Search for the cell housing the specified text and yield its (x, y) center coordinate. 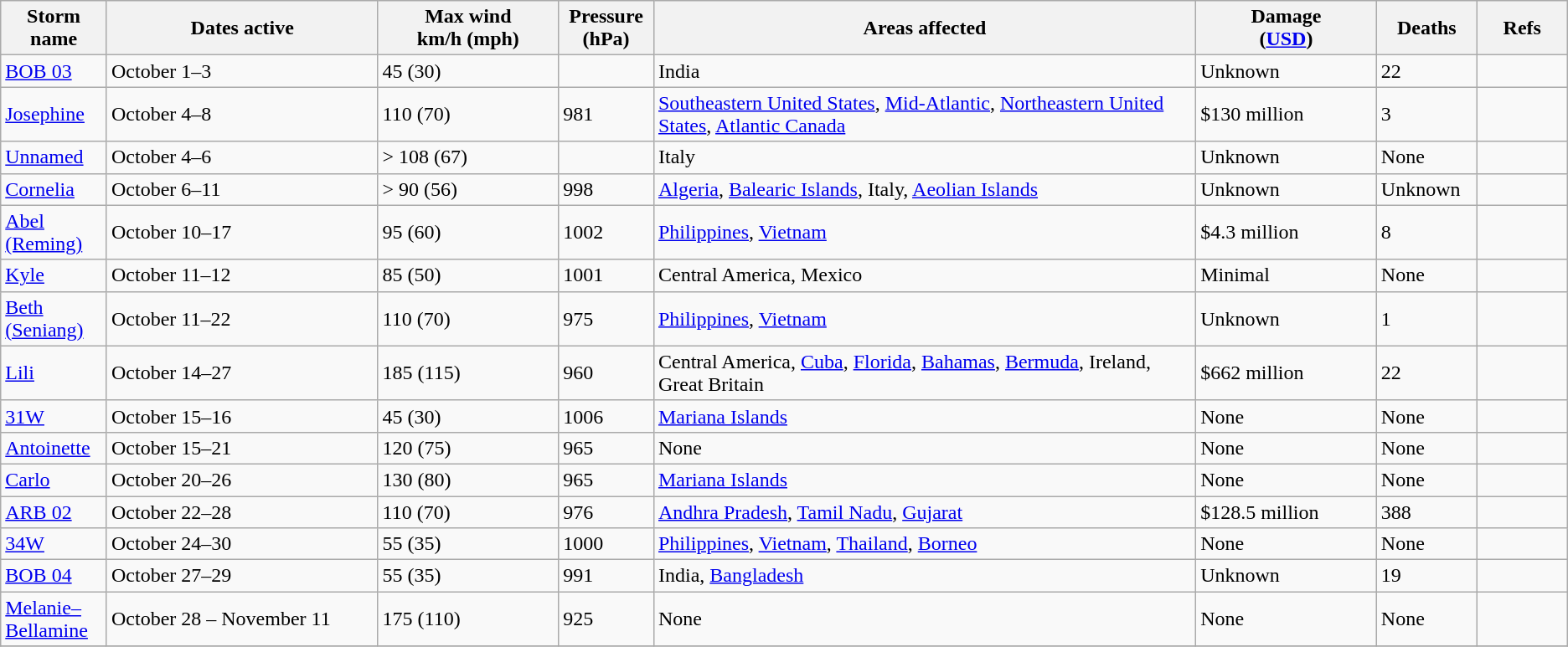
Areas affected (925, 28)
130 (80) (468, 480)
BOB 03 (54, 71)
1000 (606, 544)
October 11–12 (242, 275)
Dates active (242, 28)
Algeria, Balearic Islands, Italy, Aeolian Islands (925, 189)
Pressure(hPa) (606, 28)
Storm name (54, 28)
175 (110) (468, 619)
Andhra Pradesh, Tamil Nadu, Gujarat (925, 511)
19 (1426, 576)
8 (1426, 233)
120 (75) (468, 448)
$4.3 million (1287, 233)
1 (1426, 318)
960 (606, 373)
Abel (Reming) (54, 233)
October 4–8 (242, 114)
3 (1426, 114)
October 15–21 (242, 448)
October 28 – November 11 (242, 619)
Central America, Cuba, Florida, Bahamas, Bermuda, Ireland, Great Britain (925, 373)
998 (606, 189)
85 (50) (468, 275)
Lili (54, 373)
34W (54, 544)
India, Bangladesh (925, 576)
388 (1426, 511)
31W (54, 416)
976 (606, 511)
991 (606, 576)
Unnamed (54, 157)
October 10–17 (242, 233)
October 6–11 (242, 189)
Minimal (1287, 275)
Italy (925, 157)
October 15–16 (242, 416)
Southeastern United States, Mid-Atlantic, Northeastern United States, Atlantic Canada (925, 114)
95 (60) (468, 233)
Philippines, Vietnam, Thailand, Borneo (925, 544)
975 (606, 318)
> 90 (56) (468, 189)
October 27–29 (242, 576)
India (925, 71)
October 11–22 (242, 318)
925 (606, 619)
BOB 04 (54, 576)
Deaths (1426, 28)
Carlo (54, 480)
Damage(USD) (1287, 28)
October 14–27 (242, 373)
Antoinette (54, 448)
October 20–26 (242, 480)
Josephine (54, 114)
981 (606, 114)
Beth (Seniang) (54, 318)
$662 million (1287, 373)
$130 million (1287, 114)
Max windkm/h (mph) (468, 28)
185 (115) (468, 373)
$128.5 million (1287, 511)
Central America, Mexico (925, 275)
1006 (606, 416)
October 4–6 (242, 157)
> 108 (67) (468, 157)
October 22–28 (242, 511)
October 1–3 (242, 71)
Refs (1522, 28)
1001 (606, 275)
October 24–30 (242, 544)
ARB 02 (54, 511)
Cornelia (54, 189)
Melanie–Bellamine (54, 619)
Kyle (54, 275)
1002 (606, 233)
